Return the [X, Y] coordinate for the center point of the cell that contains the specified text.  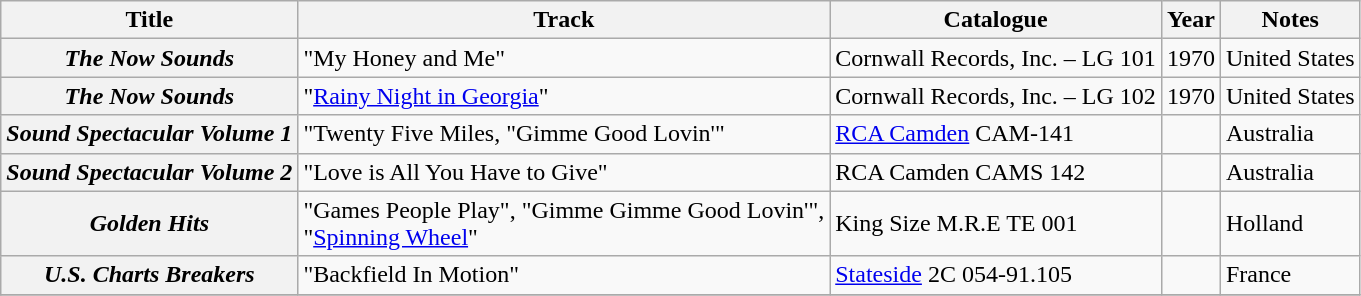
Year [1190, 20]
Cornwall Records, Inc. – LG 101 [996, 58]
Stateside 2C 054-91.105 [996, 275]
Title [150, 20]
Catalogue [996, 20]
France [1290, 275]
"My Honey and Me" [564, 58]
Track [564, 20]
Golden Hits [150, 224]
Sound Spectacular Volume 1 [150, 134]
Sound Spectacular Volume 2 [150, 172]
Holland [1290, 224]
RCA Camden CAM-141 [996, 134]
RCA Camden CAMS 142 [996, 172]
"Games People Play", "Gimme Gimme Good Lovin'","Spinning Wheel" [564, 224]
"Backfield In Motion" [564, 275]
"Rainy Night in Georgia" [564, 96]
"Love is All You Have to Give" [564, 172]
"Twenty Five Miles, "Gimme Good Lovin'" [564, 134]
Notes [1290, 20]
King Size M.R.E TE 001 [996, 224]
Cornwall Records, Inc. – LG 102 [996, 96]
U.S. Charts Breakers [150, 275]
